Find where the given text appears and provide that cell's center as [X, Y] coordinate. 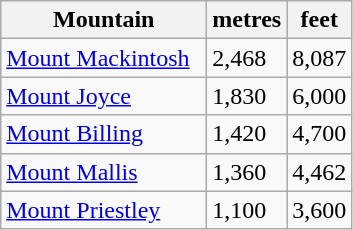
Mount Billing [104, 134]
1,830 [247, 96]
Mount Mallis [104, 172]
Mount Priestley [104, 210]
8,087 [320, 58]
Mount Joyce [104, 96]
metres [247, 20]
1,420 [247, 134]
feet [320, 20]
3,600 [320, 210]
4,700 [320, 134]
Mount Mackintosh [104, 58]
6,000 [320, 96]
Mountain [104, 20]
1,360 [247, 172]
1,100 [247, 210]
2,468 [247, 58]
4,462 [320, 172]
